Identify which cell holds the provided text, then report its [x, y] central coordinate. 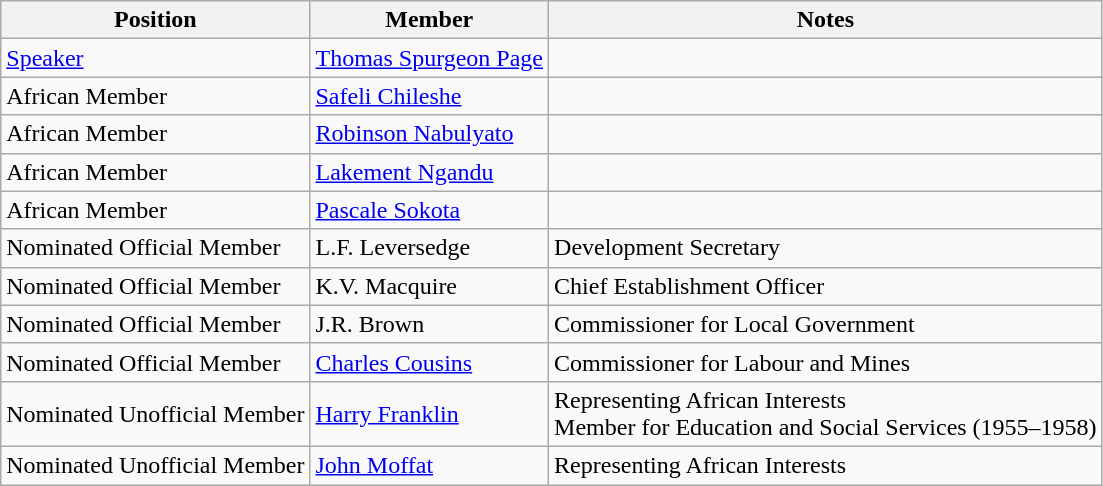
J.R. Brown [430, 324]
Notes [826, 20]
Position [156, 20]
Charles Cousins [430, 362]
Thomas Spurgeon Page [430, 58]
L.F. Leversedge [430, 248]
Lakement Ngandu [430, 172]
Commissioner for Labour and Mines [826, 362]
John Moffat [430, 465]
Representing African Interests [826, 465]
Speaker [156, 58]
Development Secretary [826, 248]
Commissioner for Local Government [826, 324]
Member [430, 20]
Safeli Chileshe [430, 96]
Pascale Sokota [430, 210]
Representing African InterestsMember for Education and Social Services (1955–1958) [826, 414]
Robinson Nabulyato [430, 134]
K.V. Macquire [430, 286]
Chief Establishment Officer [826, 286]
Harry Franklin [430, 414]
